Search for the cell housing the specified text and yield its [x, y] center coordinate. 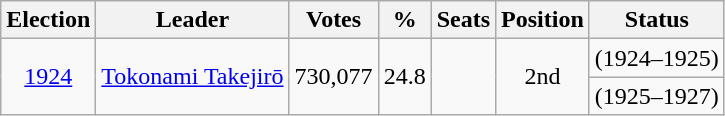
Election [48, 20]
(1925–1927) [656, 96]
(1924–1925) [656, 58]
730,077 [334, 77]
Votes [334, 20]
2nd [543, 77]
Tokonami Takejirō [192, 77]
24.8 [404, 77]
% [404, 20]
Position [543, 20]
1924 [48, 77]
Leader [192, 20]
Status [656, 20]
Seats [463, 20]
